Search for the cell housing the specified text and yield its [x, y] center coordinate. 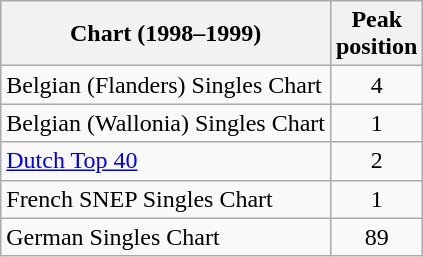
89 [376, 237]
Peakposition [376, 34]
Chart (1998–1999) [166, 34]
French SNEP Singles Chart [166, 199]
4 [376, 85]
German Singles Chart [166, 237]
2 [376, 161]
Belgian (Wallonia) Singles Chart [166, 123]
Dutch Top 40 [166, 161]
Belgian (Flanders) Singles Chart [166, 85]
